Search for the cell housing the specified text and yield its [x, y] center coordinate. 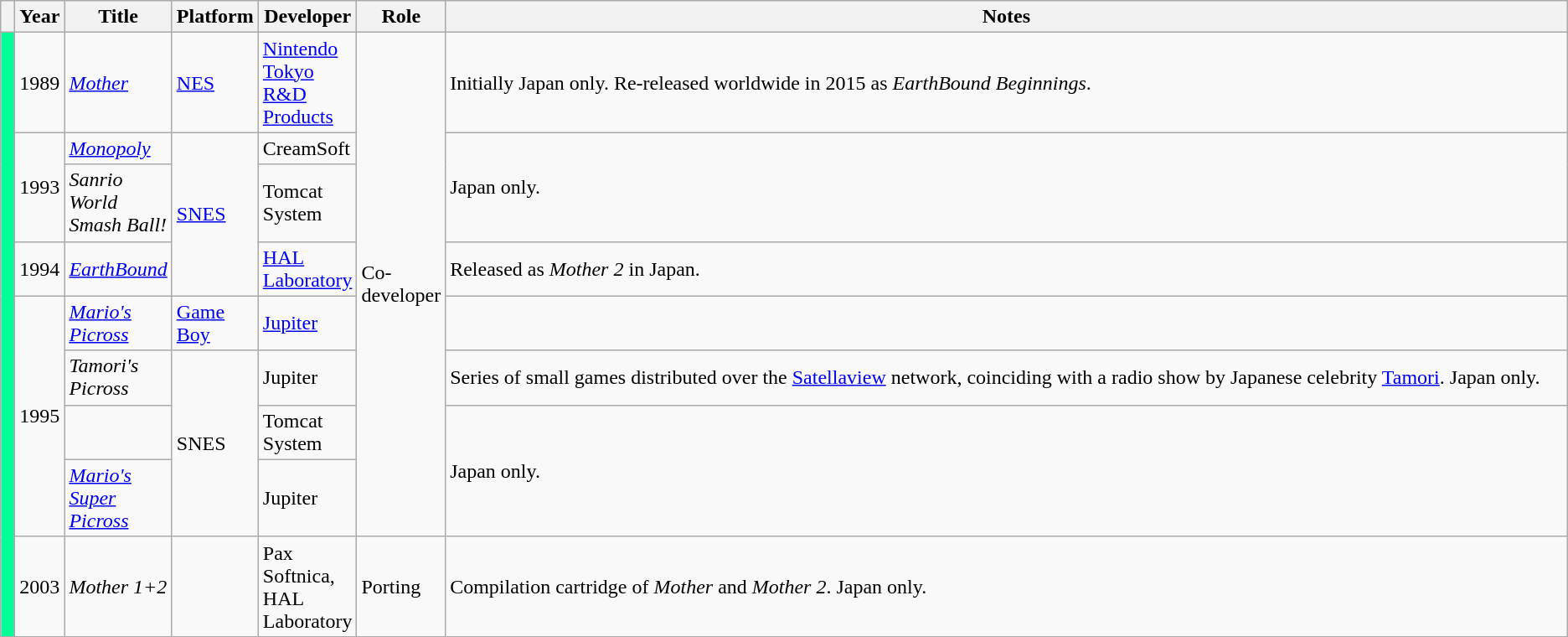
CreamSoft [307, 148]
Sanrio World Smash Ball! [118, 203]
1989 [40, 82]
Notes [1007, 17]
1993 [40, 187]
Game Boy [214, 324]
Monopoly [118, 148]
Porting [401, 587]
Mother [118, 82]
Mario's Super Picross [118, 498]
Compilation cartridge of Mother and Mother 2. Japan only. [1007, 587]
Role [401, 17]
HAL Laboratory [307, 268]
Series of small games distributed over the Satellaview network, coinciding with a radio show by Japanese celebrity Tamori. Japan only. [1007, 377]
Tamori's Picross [118, 377]
Nintendo Tokyo R&D Products [307, 82]
Mario's Picross [118, 324]
Title [118, 17]
2003 [40, 587]
EarthBound [118, 268]
NES [214, 82]
Mother 1+2 [118, 587]
1994 [40, 268]
1995 [40, 416]
Co-developer [401, 285]
Developer [307, 17]
Platform [214, 17]
Released as Mother 2 in Japan. [1007, 268]
Initially Japan only. Re-released worldwide in 2015 as EarthBound Beginnings. [1007, 82]
Year [40, 17]
Pax Softnica, HAL Laboratory [307, 587]
